Search for the cell housing the specified text and yield its (X, Y) center coordinate. 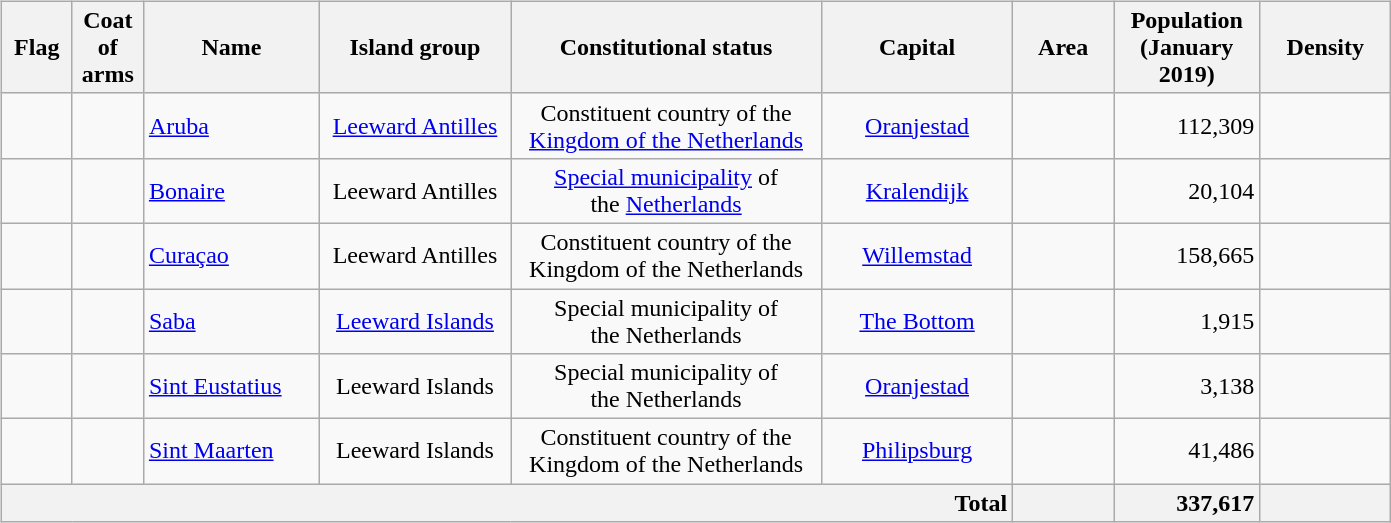
20,104 (1187, 190)
Constitutional status (666, 47)
Capital (918, 47)
Coat of arms (108, 47)
1,915 (1187, 320)
337,617 (1187, 503)
Island group (414, 47)
Philipsburg (918, 452)
Saba (231, 320)
Sint Maarten (231, 452)
Bonaire (231, 190)
Population(January 2019) (1187, 47)
Total (506, 503)
Willemstad (918, 256)
Density (1326, 47)
Sint Eustatius (231, 386)
Curaçao (231, 256)
The Bottom (918, 320)
Area (1064, 47)
158,665 (1187, 256)
Kralendijk (918, 190)
Flag (36, 47)
Aruba (231, 126)
41,486 (1187, 452)
3,138 (1187, 386)
112,309 (1187, 126)
Name (231, 47)
